From the cell containing the given text, extract its center point as [X, Y] coordinate. 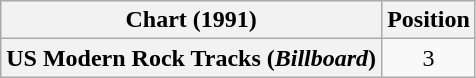
3 [429, 58]
Position [429, 20]
US Modern Rock Tracks (Billboard) [192, 58]
Chart (1991) [192, 20]
